Scan for the cell matching the given text and deliver its (x, y) coordinate at center. 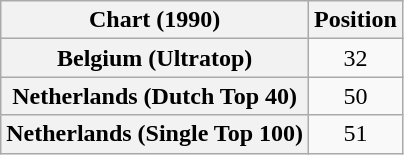
Chart (1990) (155, 20)
Belgium (Ultratop) (155, 58)
Netherlands (Dutch Top 40) (155, 96)
50 (356, 96)
Position (356, 20)
Netherlands (Single Top 100) (155, 134)
51 (356, 134)
32 (356, 58)
